Locate the cell with the specified text and output its (x, y) center coordinate. 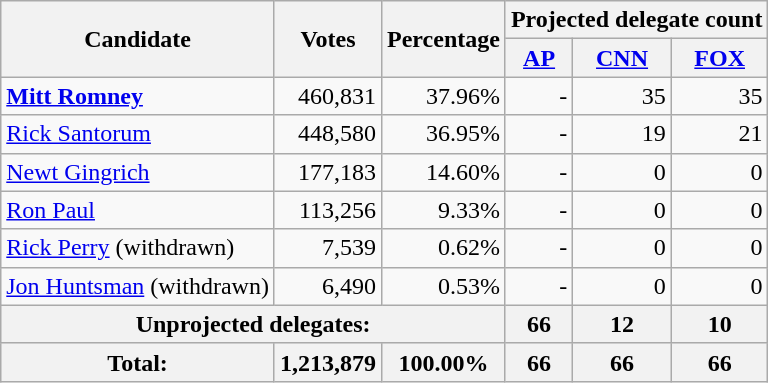
Rick Santorum (138, 134)
12 (622, 324)
100.00% (444, 362)
Rick Perry (withdrawn) (138, 248)
Ron Paul (138, 210)
10 (720, 324)
AP (538, 58)
14.60% (444, 172)
0.53% (444, 286)
Candidate (138, 39)
7,539 (328, 248)
Newt Gingrich (138, 172)
6,490 (328, 286)
Percentage (444, 39)
113,256 (328, 210)
Total: (138, 362)
0.62% (444, 248)
Mitt Romney (138, 96)
FOX (720, 58)
Unprojected delegates: (254, 324)
CNN (622, 58)
Jon Huntsman (withdrawn) (138, 286)
36.95% (444, 134)
460,831 (328, 96)
Projected delegate count (636, 20)
177,183 (328, 172)
448,580 (328, 134)
Votes (328, 39)
1,213,879 (328, 362)
9.33% (444, 210)
37.96% (444, 96)
19 (622, 134)
21 (720, 134)
